Scan for the cell matching the given text and deliver its (X, Y) coordinate at center. 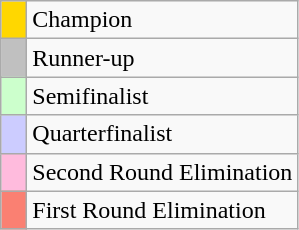
Runner-up (162, 58)
First Round Elimination (162, 210)
Second Round Elimination (162, 172)
Semifinalist (162, 96)
Champion (162, 20)
Quarterfinalist (162, 134)
